Capture the cell that displays the provided text and extract its (X, Y) central coordinate. 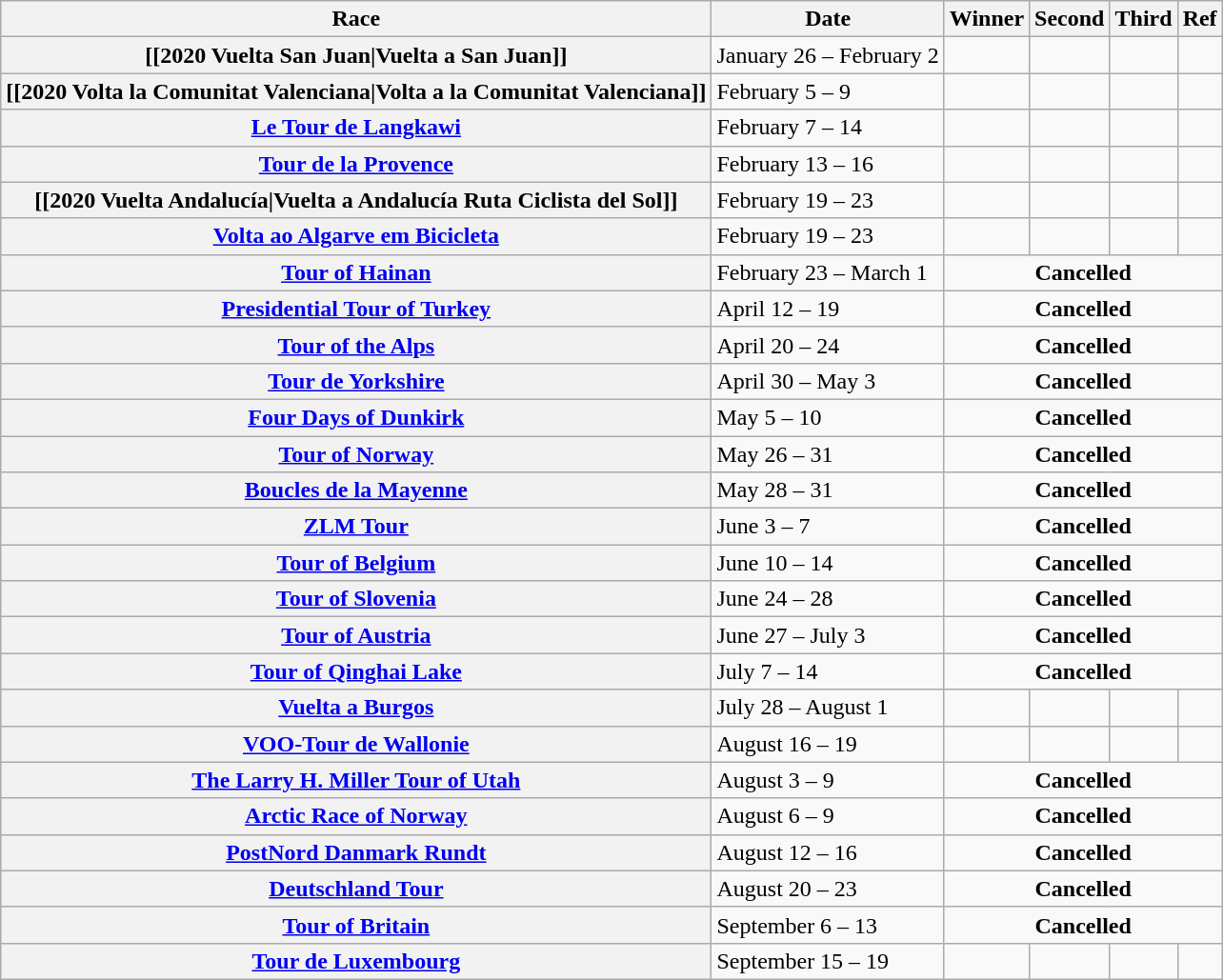
Four Days of Dunkirk (356, 417)
August 3 – 9 (828, 780)
Deutschland Tour (356, 889)
May 26 – 31 (828, 454)
August 6 – 9 (828, 816)
Tour de Yorkshire (356, 381)
The Larry H. Miller Tour of Utah (356, 780)
August 20 – 23 (828, 889)
Third (1143, 19)
PostNord Danmark Rundt (356, 852)
September 6 – 13 (828, 925)
February 23 – March 1 (828, 272)
[[2020 Vuelta Andalucía|Vuelta a Andalucía Ruta Ciclista del Sol]] (356, 200)
Second (1070, 19)
September 15 – 19 (828, 961)
Tour of Qinghai Lake (356, 671)
Winner (987, 19)
August 12 – 16 (828, 852)
August 16 – 19 (828, 744)
Tour of Hainan (356, 272)
February 5 – 9 (828, 91)
Le Tour de Langkawi (356, 128)
Vuelta a Burgos (356, 708)
Tour of Norway (356, 454)
February 7 – 14 (828, 128)
April 20 – 24 (828, 345)
Arctic Race of Norway (356, 816)
Tour of Austria (356, 635)
Ref (1200, 19)
Tour de Luxembourg (356, 961)
June 10 – 14 (828, 563)
ZLM Tour (356, 527)
Tour of Slovenia (356, 599)
June 3 – 7 (828, 527)
Date (828, 19)
May 5 – 10 (828, 417)
VOO-Tour de Wallonie (356, 744)
Tour of Belgium (356, 563)
June 27 – July 3 (828, 635)
July 28 – August 1 (828, 708)
April 30 – May 3 (828, 381)
February 13 – 16 (828, 164)
Boucles de la Mayenne (356, 490)
July 7 – 14 (828, 671)
Presidential Tour of Turkey (356, 309)
Tour of the Alps (356, 345)
April 12 – 19 (828, 309)
Volta ao Algarve em Bicicleta (356, 236)
May 28 – 31 (828, 490)
Tour of Britain (356, 925)
January 26 – February 2 (828, 55)
June 24 – 28 (828, 599)
[[2020 Vuelta San Juan|Vuelta a San Juan]] (356, 55)
Race (356, 19)
Tour de la Provence (356, 164)
[[2020 Volta la Comunitat Valenciana|Volta a la Comunitat Valenciana]] (356, 91)
